Detect which cell encompasses the target text, then output its (X, Y) center coordinate. 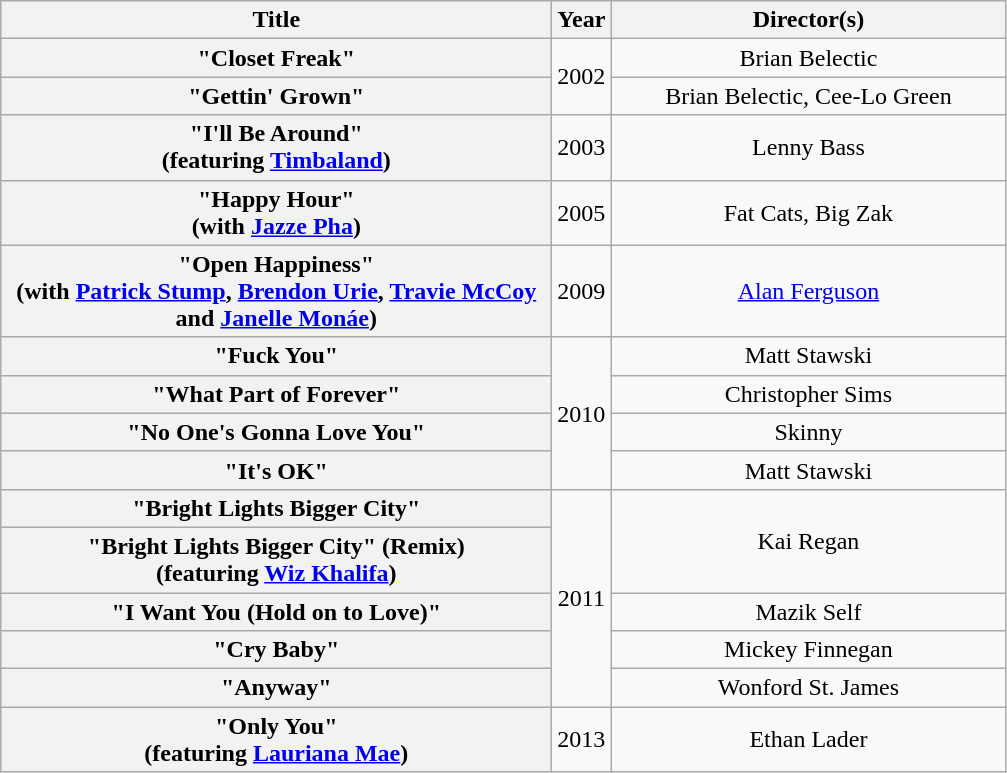
"Bright Lights Bigger City" (Remix)(featuring Wiz Khalifa) (276, 560)
Brian Belectic, Cee-Lo Green (808, 96)
2003 (582, 148)
Lenny Bass (808, 148)
"I'll Be Around"(featuring Timbaland) (276, 148)
2002 (582, 77)
"I Want You (Hold on to Love)" (276, 611)
Ethan Lader (808, 740)
"Cry Baby" (276, 650)
"Only You" (featuring Lauriana Mae) (276, 740)
Brian Belectic (808, 58)
Mazik Self (808, 611)
"Closet Freak" (276, 58)
"Anyway" (276, 688)
2010 (582, 413)
"What Part of Forever" (276, 394)
Kai Regan (808, 540)
2013 (582, 740)
Fat Cats, Big Zak (808, 212)
2011 (582, 598)
Year (582, 20)
Alan Ferguson (808, 291)
"Gettin' Grown" (276, 96)
Wonford St. James (808, 688)
"It's OK" (276, 470)
Director(s) (808, 20)
"No One's Gonna Love You" (276, 432)
Mickey Finnegan (808, 650)
"Bright Lights Bigger City" (276, 508)
"Open Happiness"(with Patrick Stump, Brendon Urie, Travie McCoy and Janelle Monáe) (276, 291)
2009 (582, 291)
Skinny (808, 432)
Christopher Sims (808, 394)
"Fuck You" (276, 356)
2005 (582, 212)
Title (276, 20)
"Happy Hour"(with Jazze Pha) (276, 212)
